Find where the given text appears and provide that cell's center as [x, y] coordinate. 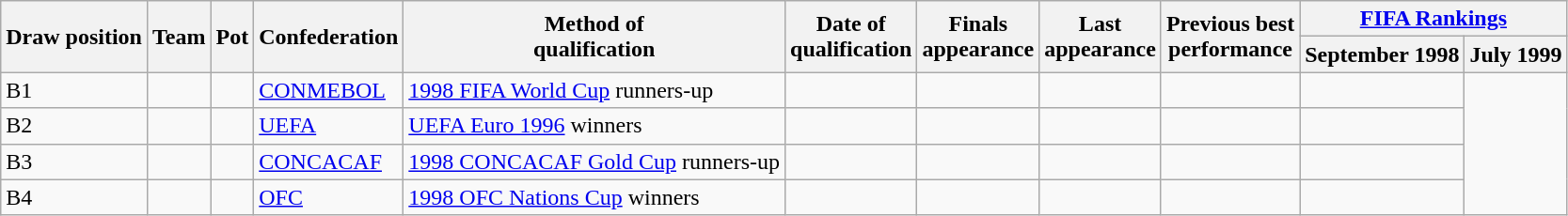
Finalsappearance [978, 37]
Confederation [329, 37]
Method ofqualification [594, 37]
UEFA Euro 1996 winners [594, 126]
Previous bestperformance [1230, 37]
1998 CONCACAF Gold Cup runners-up [594, 162]
Team [179, 37]
UEFA [329, 126]
July 1999 [1516, 54]
September 1998 [1383, 54]
OFC [329, 197]
1998 FIFA World Cup runners-up [594, 90]
Lastappearance [1101, 37]
Draw position [74, 37]
CONMEBOL [329, 90]
B2 [74, 126]
B3 [74, 162]
FIFA Rankings [1433, 19]
Date ofqualification [851, 37]
B4 [74, 197]
B1 [74, 90]
Pot [232, 37]
1998 OFC Nations Cup winners [594, 197]
CONCACAF [329, 162]
